Detect which cell encompasses the target text, then output its [x, y] center coordinate. 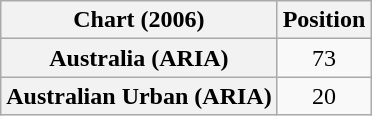
Australia (ARIA) [139, 58]
Australian Urban (ARIA) [139, 96]
20 [324, 96]
73 [324, 58]
Position [324, 20]
Chart (2006) [139, 20]
